Locate the cell with the specified text and output its [X, Y] center coordinate. 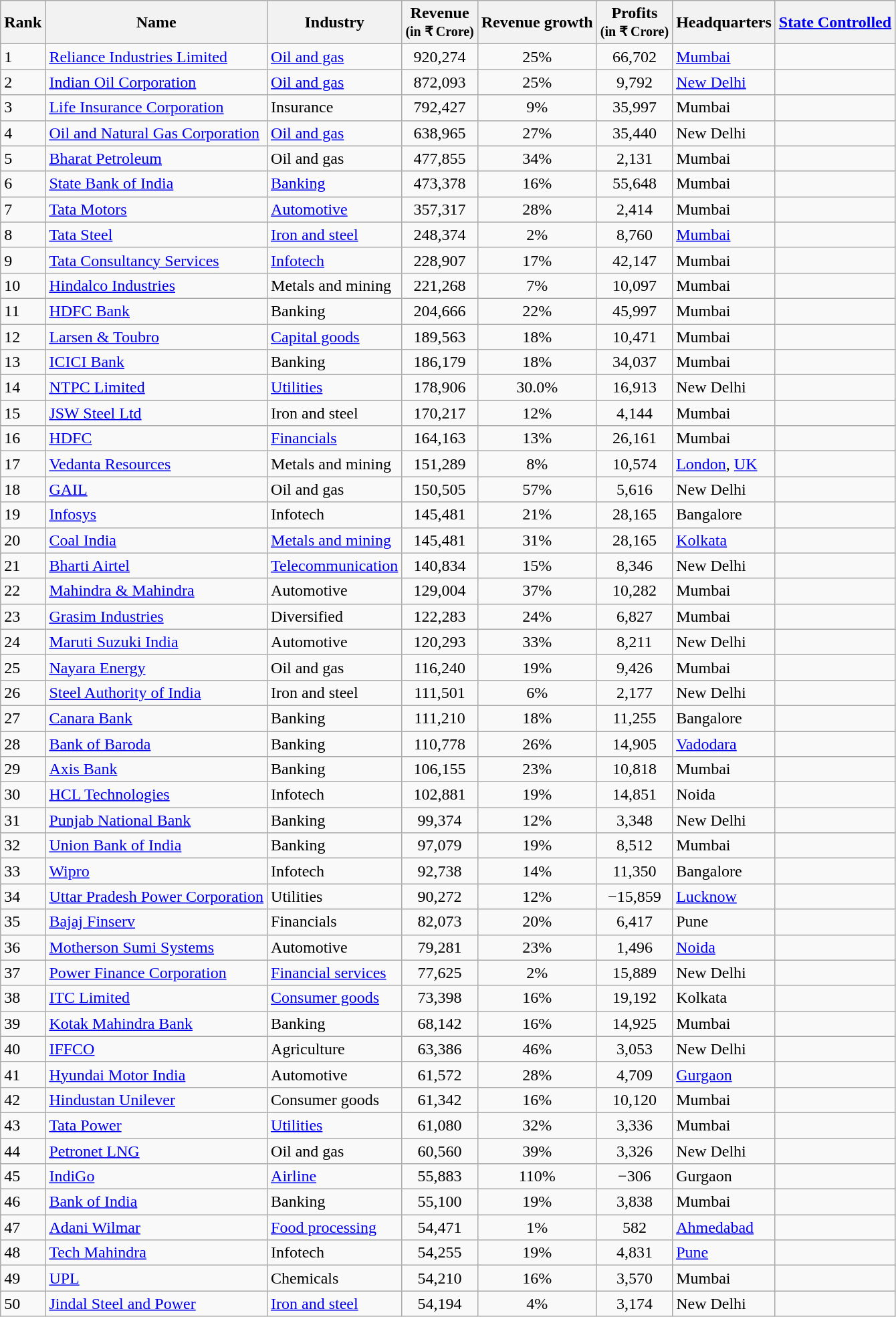
2,131 [634, 158]
8,346 [634, 566]
14 [23, 388]
10,097 [634, 285]
Punjab National Bank [156, 820]
24% [537, 616]
Bank of India [156, 1202]
GAIL [156, 489]
Hyundai Motor India [156, 1074]
15% [537, 566]
34% [537, 158]
38 [23, 998]
12 [23, 336]
35 [23, 922]
35,997 [634, 108]
44 [23, 1151]
Bharti Airtel [156, 566]
3,053 [634, 1049]
872,093 [440, 82]
16 [23, 439]
140,834 [440, 566]
36 [23, 947]
111,210 [440, 718]
Vadodara [724, 744]
22 [23, 591]
ICICI Bank [156, 362]
25 [23, 667]
Agriculture [334, 1049]
Nayara Energy [156, 667]
102,881 [440, 795]
110,778 [440, 744]
39 [23, 1024]
19,192 [634, 998]
Adani Wilmar [156, 1227]
2 [23, 82]
Telecommunication [334, 566]
Bank of Baroda [156, 744]
10,282 [634, 591]
10,818 [634, 769]
13% [537, 439]
10 [23, 285]
47 [23, 1227]
Bharat Petroleum [156, 158]
UPL [156, 1278]
33% [537, 642]
57% [537, 489]
24 [23, 642]
11,255 [634, 718]
228,907 [440, 260]
15 [23, 413]
1,496 [634, 947]
Jindal Steel and Power [156, 1304]
Vedanta Resources [156, 464]
122,283 [440, 616]
357,317 [440, 209]
3,348 [634, 820]
20% [537, 922]
Bajaj Finserv [156, 922]
8,512 [634, 846]
HDFC [156, 439]
99,374 [440, 820]
14,925 [634, 1024]
3,838 [634, 1202]
43 [23, 1125]
23 [23, 616]
79,281 [440, 947]
Maruti Suzuki India [156, 642]
2,414 [634, 209]
37% [537, 591]
45 [23, 1177]
17 [23, 464]
27% [537, 133]
41 [23, 1074]
164,163 [440, 439]
34 [23, 896]
473,378 [440, 184]
Hindalco Industries [156, 285]
189,563 [440, 336]
5,616 [634, 489]
13 [23, 362]
55,883 [440, 1177]
Insurance [334, 108]
Chemicals [334, 1278]
Tata Motors [156, 209]
10,574 [634, 464]
32 [23, 846]
111,501 [440, 693]
73,398 [440, 998]
63,386 [440, 1049]
7 [23, 209]
Headquarters [724, 23]
3,326 [634, 1151]
7% [537, 285]
204,666 [440, 311]
8 [23, 235]
Profits(in ₹ Crore) [634, 23]
Steel Authority of India [156, 693]
45,997 [634, 311]
110% [537, 1177]
IFFCO [156, 1049]
61,080 [440, 1125]
6 [23, 184]
9 [23, 260]
Ahmedabad [724, 1227]
20 [23, 540]
Petronet LNG [156, 1151]
Oil and Natural Gas Corporation [156, 133]
JSW Steel Ltd [156, 413]
178,906 [440, 388]
3 [23, 108]
55,648 [634, 184]
26% [537, 744]
68,142 [440, 1024]
582 [634, 1227]
54,194 [440, 1304]
186,179 [440, 362]
11,350 [634, 871]
Reliance Industries Limited [156, 57]
10,120 [634, 1100]
Motherson Sumi Systems [156, 947]
26,161 [634, 439]
4,144 [634, 413]
77,625 [440, 973]
48 [23, 1253]
4 [23, 133]
14,905 [634, 744]
39% [537, 1151]
27 [23, 718]
6% [537, 693]
4,709 [634, 1074]
106,155 [440, 769]
−306 [634, 1177]
21% [537, 515]
Indian Oil Corporation [156, 82]
Financial services [334, 973]
8% [537, 464]
92,738 [440, 871]
61,342 [440, 1100]
18 [23, 489]
34,037 [634, 362]
54,255 [440, 1253]
120,293 [440, 642]
66,702 [634, 57]
Lucknow [724, 896]
−15,859 [634, 896]
477,855 [440, 158]
30.0% [537, 388]
14,851 [634, 795]
221,268 [440, 285]
54,210 [440, 1278]
Wipro [156, 871]
920,274 [440, 57]
30 [23, 795]
Uttar Pradesh Power Corporation [156, 896]
5 [23, 158]
61,572 [440, 1074]
HCL Technologies [156, 795]
Hindustan Unilever [156, 1100]
638,965 [440, 133]
Union Bank of India [156, 846]
London, UK [724, 464]
State Controlled [834, 23]
46 [23, 1202]
170,217 [440, 413]
ITC Limited [156, 998]
35,440 [634, 133]
32% [537, 1125]
116,240 [440, 667]
NTPC Limited [156, 388]
Capital goods [334, 336]
Coal India [156, 540]
Tata Power [156, 1125]
50 [23, 1304]
4% [537, 1304]
33 [23, 871]
151,289 [440, 464]
8,760 [634, 235]
16,913 [634, 388]
Airline [334, 1177]
26 [23, 693]
6,417 [634, 922]
2,177 [634, 693]
Revenue(in ₹ Crore) [440, 23]
21 [23, 566]
Revenue growth [537, 23]
6,827 [634, 616]
29 [23, 769]
10,471 [634, 336]
3,570 [634, 1278]
19 [23, 515]
9% [537, 108]
Mahindra & Mahindra [156, 591]
55,100 [440, 1202]
Name [156, 23]
15,889 [634, 973]
Food processing [334, 1227]
28 [23, 744]
46% [537, 1049]
Infosys [156, 515]
248,374 [440, 235]
9,426 [634, 667]
Diversified [334, 616]
82,073 [440, 922]
11 [23, 311]
60,560 [440, 1151]
3,174 [634, 1304]
54,471 [440, 1227]
Axis Bank [156, 769]
4,831 [634, 1253]
129,004 [440, 591]
150,505 [440, 489]
Life Insurance Corporation [156, 108]
3,336 [634, 1125]
1 [23, 57]
40 [23, 1049]
IndiGo [156, 1177]
90,272 [440, 896]
17% [537, 260]
97,079 [440, 846]
Grasim Industries [156, 616]
9,792 [634, 82]
Tata Consultancy Services [156, 260]
Tata Steel [156, 235]
31 [23, 820]
Kotak Mahindra Bank [156, 1024]
Tech Mahindra [156, 1253]
HDFC Bank [156, 311]
Industry [334, 23]
31% [537, 540]
42,147 [634, 260]
42 [23, 1100]
792,427 [440, 108]
Rank [23, 23]
14% [537, 871]
Larsen & Toubro [156, 336]
8,211 [634, 642]
State Bank of India [156, 184]
Power Finance Corporation [156, 973]
22% [537, 311]
37 [23, 973]
Canara Bank [156, 718]
49 [23, 1278]
1% [537, 1227]
